Search for the cell housing the specified text and yield its (X, Y) center coordinate. 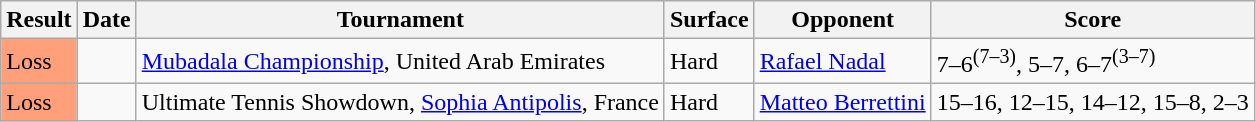
15–16, 12–15, 14–12, 15–8, 2–3 (1092, 102)
Result (39, 20)
Surface (709, 20)
Mubadala Championship, United Arab Emirates (400, 62)
Opponent (842, 20)
Tournament (400, 20)
Matteo Berrettini (842, 102)
Ultimate Tennis Showdown, Sophia Antipolis, France (400, 102)
7–6(7–3), 5–7, 6–7(3–7) (1092, 62)
Date (106, 20)
Score (1092, 20)
Rafael Nadal (842, 62)
